Identify which cell holds the provided text, then report its [X, Y] central coordinate. 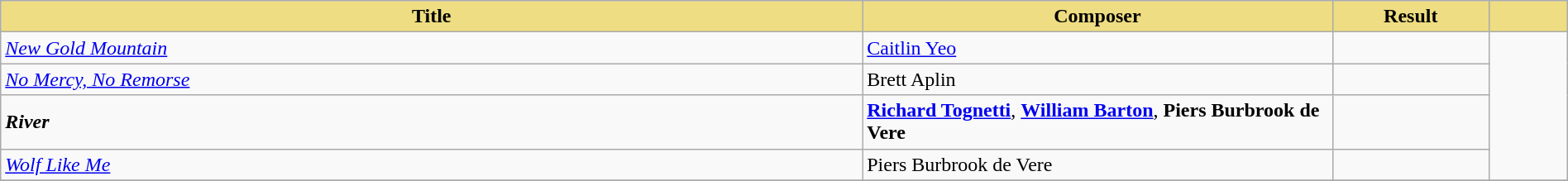
Result [1411, 17]
Brett Aplin [1097, 79]
Title [432, 17]
Piers Burbrook de Vere [1097, 164]
Caitlin Yeo [1097, 48]
Richard Tognetti, William Barton, Piers Burbrook de Vere [1097, 122]
Composer [1097, 17]
No Mercy, No Remorse [432, 79]
New Gold Mountain [432, 48]
River [432, 122]
Wolf Like Me [432, 164]
